Pinpoint the cell where the given text exists, returning its (x, y) midpoint coordinate. 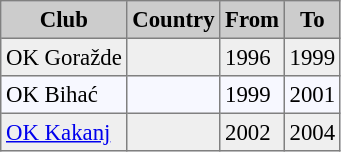
To (312, 20)
Country (174, 20)
OK Kakanj (64, 132)
OK Bihać (64, 95)
From (252, 20)
OK Goražde (64, 57)
2002 (252, 132)
Club (64, 20)
1996 (252, 57)
2004 (312, 132)
2001 (312, 95)
